Extract the (x, y) coordinate from the center of the cell holding the provided text.  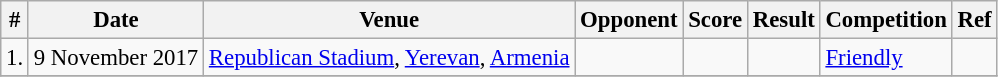
Competition (886, 20)
Friendly (886, 58)
Opponent (629, 20)
Date (116, 20)
9 November 2017 (116, 58)
Result (784, 20)
# (15, 20)
Republican Stadium, Yerevan, Armenia (390, 58)
Venue (390, 20)
Score (716, 20)
Ref (974, 20)
1. (15, 58)
